Capture the cell that displays the provided text and extract its [x, y] central coordinate. 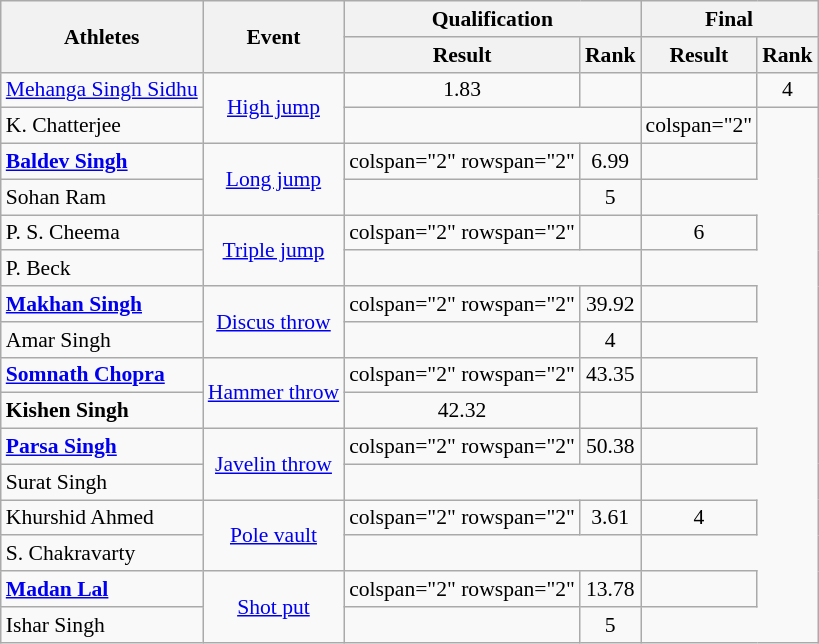
Pole vault [274, 536]
50.38 [610, 447]
1.83 [462, 90]
Discus throw [274, 322]
Amar Singh [102, 340]
Sohan Ram [102, 197]
colspan="2" [698, 126]
Long jump [274, 180]
Shot put [274, 606]
S. Chakravarty [102, 554]
Mehanga Singh Sidhu [102, 90]
43.35 [610, 375]
Hammer throw [274, 392]
Parsa Singh [102, 447]
K. Chatterjee [102, 126]
Qualification [492, 19]
42.32 [462, 411]
Final [728, 19]
Khurshid Ahmed [102, 518]
Kishen Singh [102, 411]
Javelin throw [274, 464]
Event [274, 36]
39.92 [610, 304]
6 [698, 233]
Somnath Chopra [102, 375]
P. S. Cheema [102, 233]
Madan Lal [102, 589]
Athletes [102, 36]
High jump [274, 108]
P. Beck [102, 269]
Makhan Singh [102, 304]
3.61 [610, 518]
6.99 [610, 162]
Baldev Singh [102, 162]
Ishar Singh [102, 625]
Triple jump [274, 250]
Surat Singh [102, 482]
13.78 [610, 589]
